Extract the (x, y) coordinate from the center of the cell holding the provided text.  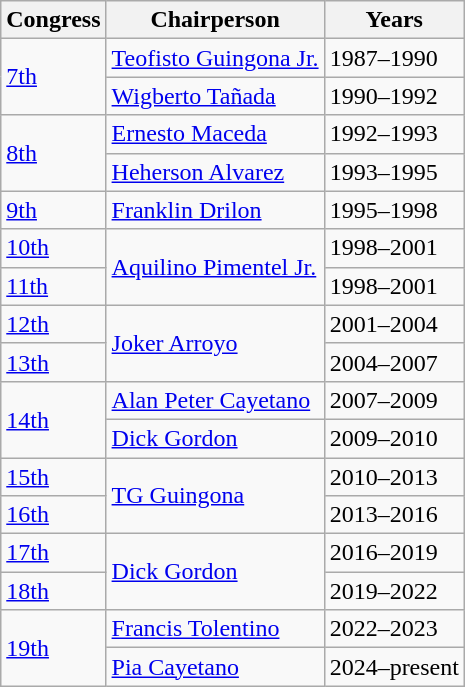
2001–2004 (394, 324)
Chairperson (215, 20)
2004–2007 (394, 362)
Pia Cayetano (215, 667)
11th (54, 286)
8th (54, 153)
Joker Arroyo (215, 343)
1995–1998 (394, 210)
12th (54, 324)
18th (54, 591)
Franklin Drilon (215, 210)
Ernesto Maceda (215, 134)
Heherson Alvarez (215, 172)
7th (54, 77)
2009–2010 (394, 438)
17th (54, 553)
Francis Tolentino (215, 629)
2024–present (394, 667)
2010–2013 (394, 477)
10th (54, 248)
2019–2022 (394, 591)
Congress (54, 20)
Alan Peter Cayetano (215, 400)
15th (54, 477)
13th (54, 362)
TG Guingona (215, 496)
2016–2019 (394, 553)
1992–1993 (394, 134)
Wigberto Tañada (215, 96)
1990–1992 (394, 96)
2022–2023 (394, 629)
1993–1995 (394, 172)
14th (54, 419)
Teofisto Guingona Jr. (215, 58)
Aquilino Pimentel Jr. (215, 267)
Years (394, 20)
1987–1990 (394, 58)
19th (54, 648)
2007–2009 (394, 400)
9th (54, 210)
16th (54, 515)
2013–2016 (394, 515)
